Determine the [x, y] coordinate at the center of the cell enclosing the given text.  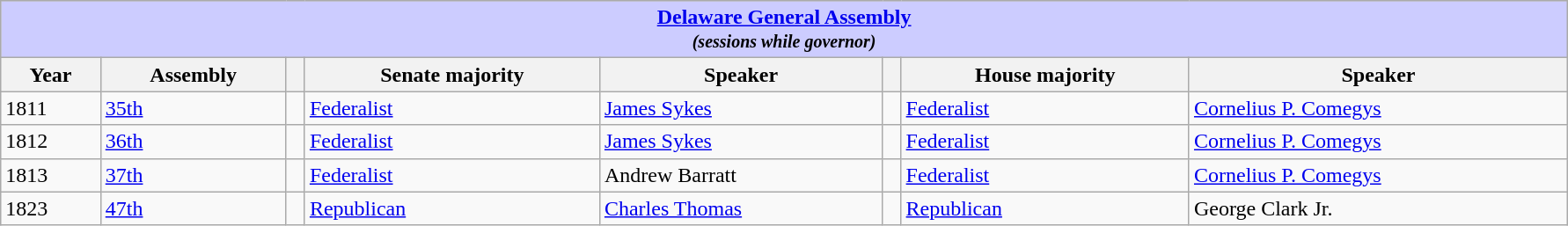
House majority [1045, 75]
1811 [51, 108]
Delaware General Assembly (sessions while governor) [785, 30]
Assembly [194, 75]
1823 [51, 208]
35th [194, 108]
36th [194, 142]
1813 [51, 175]
1812 [51, 142]
Senate majority [452, 75]
George Clark Jr. [1378, 208]
37th [194, 175]
47th [194, 208]
Andrew Barratt [741, 175]
Charles Thomas [741, 208]
Year [51, 75]
